Identify which cell holds the provided text, then report its (x, y) central coordinate. 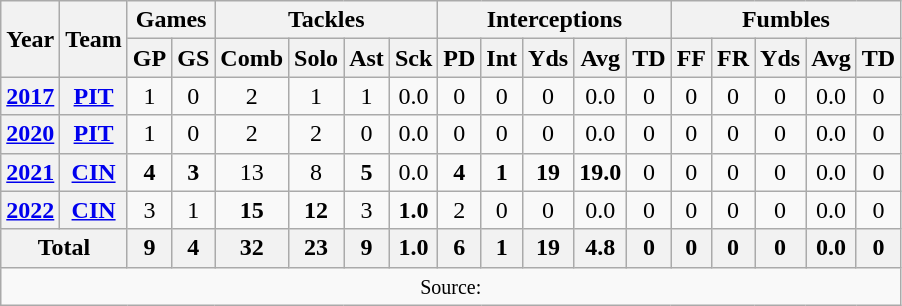
Fumbles (786, 20)
Tackles (326, 20)
8 (316, 172)
GP (149, 58)
Interceptions (554, 20)
FF (691, 58)
15 (252, 210)
FR (734, 58)
Sck (413, 58)
32 (252, 248)
2022 (30, 210)
2017 (30, 96)
PD (460, 58)
Source: (451, 286)
19.0 (600, 172)
Games (170, 20)
Total (64, 248)
Team (94, 39)
5 (367, 172)
Solo (316, 58)
Ast (367, 58)
13 (252, 172)
2021 (30, 172)
12 (316, 210)
Year (30, 39)
GS (194, 58)
2020 (30, 134)
Comb (252, 58)
Int (502, 58)
23 (316, 248)
6 (460, 248)
4.8 (600, 248)
